Determine the (X, Y) coordinate at the center of the cell enclosing the given text.  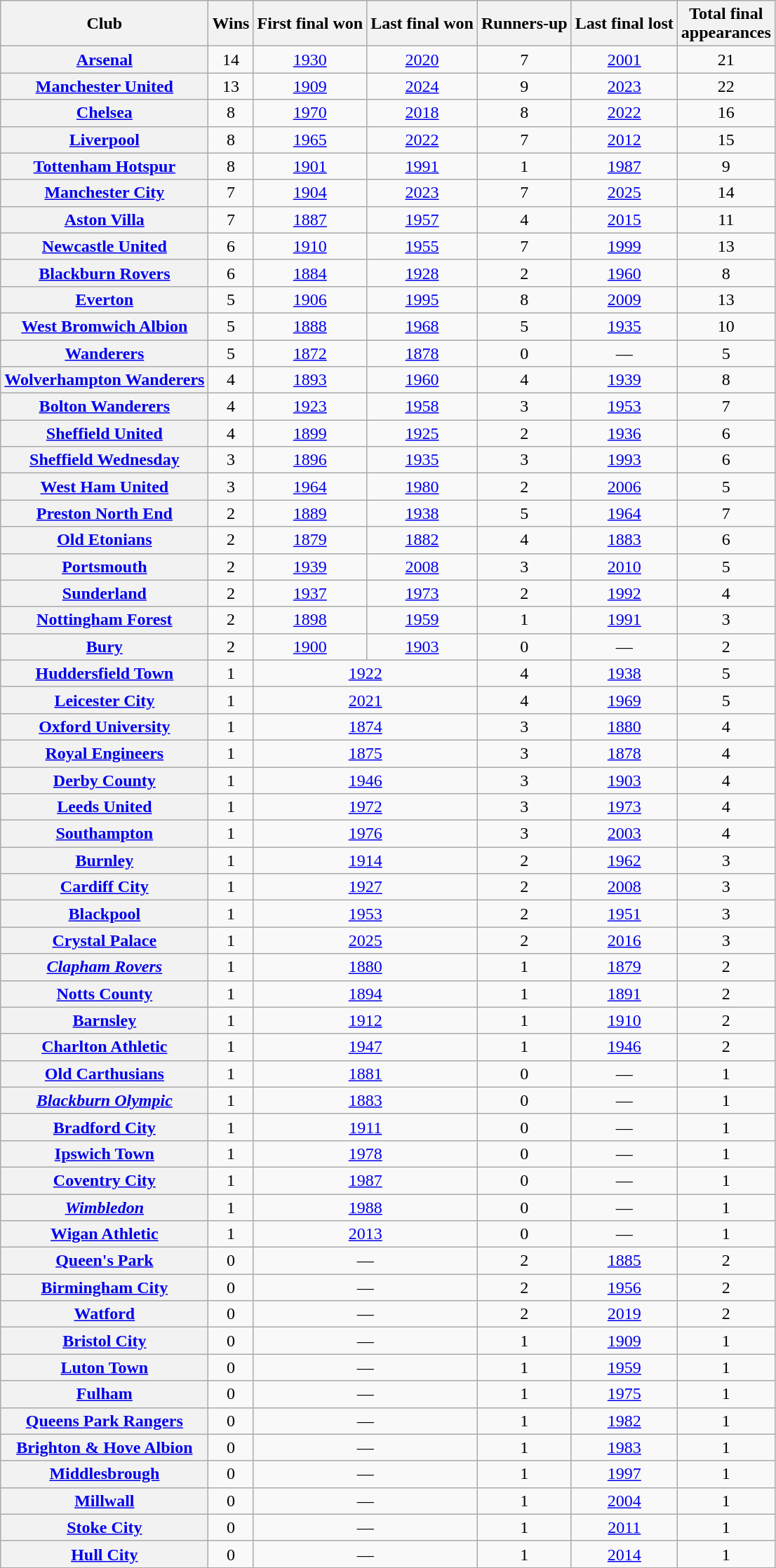
Oxford University (105, 726)
Club (105, 24)
1957 (422, 219)
Preston North End (105, 513)
Sheffield Wednesday (105, 460)
1911 (366, 1127)
22 (725, 86)
Bolton Wanderers (105, 407)
1898 (310, 620)
Wanderers (105, 353)
1980 (422, 487)
2019 (624, 1314)
Fulham (105, 1394)
2012 (624, 140)
1893 (310, 380)
2015 (624, 219)
Luton Town (105, 1367)
1901 (310, 166)
Coventry City (105, 1180)
1874 (366, 726)
1978 (366, 1154)
2016 (624, 940)
1875 (366, 753)
Nottingham Forest (105, 620)
Blackpool (105, 914)
1900 (310, 647)
1988 (366, 1207)
1928 (422, 273)
Wimbledon (105, 1207)
Barnsley (105, 1020)
1899 (310, 433)
Wins (231, 24)
Old Etonians (105, 540)
11 (725, 219)
2010 (624, 567)
Total finalappearances (725, 24)
1882 (422, 540)
1992 (624, 593)
1969 (624, 700)
1904 (310, 193)
1888 (310, 326)
Arsenal (105, 60)
Birmingham City (105, 1287)
Charlton Athletic (105, 1047)
1968 (422, 326)
2013 (366, 1234)
Old Carthusians (105, 1074)
1894 (366, 994)
Ipswich Town (105, 1154)
Queen's Park (105, 1261)
First final won (310, 24)
1947 (366, 1047)
West Bromwich Albion (105, 326)
1923 (310, 407)
Millwall (105, 1501)
1885 (624, 1261)
15 (725, 140)
Chelsea (105, 113)
Stoke City (105, 1527)
2020 (422, 60)
1962 (624, 860)
1955 (422, 246)
Manchester City (105, 193)
Runners-up (524, 24)
Brighton & Hove Albion (105, 1447)
Bristol City (105, 1341)
Sunderland (105, 593)
Last final won (422, 24)
Wigan Athletic (105, 1234)
Crystal Palace (105, 940)
1930 (310, 60)
1872 (310, 353)
Blackburn Rovers (105, 273)
Portsmouth (105, 567)
Aston Villa (105, 219)
16 (725, 113)
Burnley (105, 860)
1976 (366, 834)
1887 (310, 219)
Clapham Rovers (105, 967)
1884 (310, 273)
Southampton (105, 834)
2021 (366, 700)
Middlesbrough (105, 1474)
2018 (422, 113)
1965 (310, 140)
1951 (624, 914)
1927 (366, 887)
Hull City (105, 1554)
Leicester City (105, 700)
1925 (422, 433)
Last final lost (624, 24)
Queens Park Rangers (105, 1421)
Notts County (105, 994)
Blackburn Olympic (105, 1100)
Wolverhampton Wanderers (105, 380)
1970 (310, 113)
1972 (366, 807)
Bradford City (105, 1127)
Manchester United (105, 86)
2003 (624, 834)
Huddersfield Town (105, 673)
1881 (366, 1074)
1896 (310, 460)
Sheffield United (105, 433)
10 (725, 326)
2001 (624, 60)
Bury (105, 647)
1995 (422, 299)
2014 (624, 1554)
1956 (624, 1287)
1999 (624, 246)
Tottenham Hotspur (105, 166)
2024 (422, 86)
1997 (624, 1474)
1937 (310, 593)
1912 (366, 1020)
1982 (624, 1421)
1914 (366, 860)
1922 (366, 673)
Leeds United (105, 807)
1983 (624, 1447)
21 (725, 60)
1975 (624, 1394)
2006 (624, 487)
1993 (624, 460)
2009 (624, 299)
1958 (422, 407)
Liverpool (105, 140)
1889 (310, 513)
Newcastle United (105, 246)
2011 (624, 1527)
Everton (105, 299)
West Ham United (105, 487)
Watford (105, 1314)
Cardiff City (105, 887)
1891 (624, 994)
1906 (310, 299)
Derby County (105, 780)
Royal Engineers (105, 753)
1936 (624, 433)
2004 (624, 1501)
